Detect which cell encompasses the target text, then output its [X, Y] center coordinate. 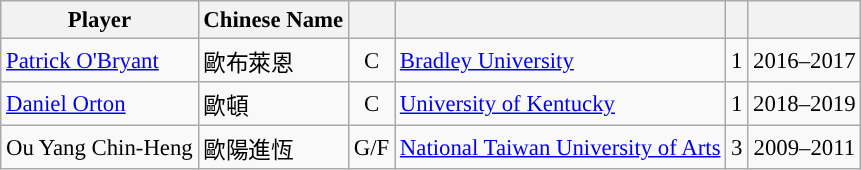
Ou Yang Chin-Heng [100, 148]
Chinese Name [273, 20]
G/F [371, 148]
Patrick O'Bryant [100, 61]
歐陽進恆 [273, 148]
歐頓 [273, 104]
歐布萊恩 [273, 61]
Bradley University [560, 61]
University of Kentucky [560, 104]
Daniel Orton [100, 104]
2009–2011 [804, 148]
2018–2019 [804, 104]
2016–2017 [804, 61]
Player [100, 20]
3 [737, 148]
National Taiwan University of Arts [560, 148]
